Detect which cell encompasses the target text, then output its [X, Y] center coordinate. 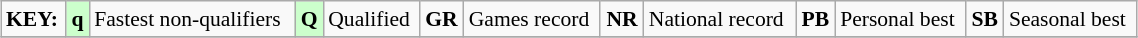
National record [720, 19]
Q [309, 19]
Qualified [371, 19]
q [78, 19]
NR [622, 19]
Fastest non-qualifiers [192, 19]
SB [985, 19]
KEY: [34, 19]
GR [442, 19]
PB [816, 19]
Personal best [900, 19]
Seasonal best [1070, 19]
Games record [532, 19]
